Find where the given text appears and provide that cell's center as [x, y] coordinate. 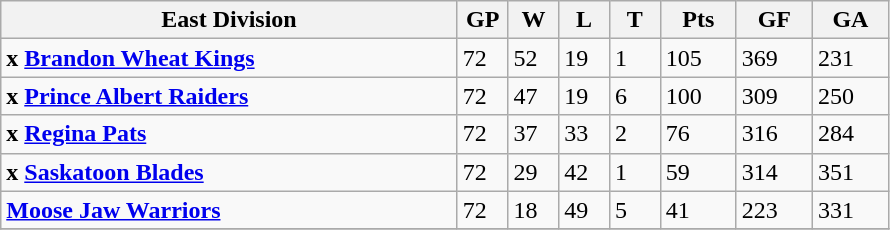
49 [584, 210]
42 [584, 172]
GA [850, 20]
37 [534, 134]
T [634, 20]
East Division [230, 20]
59 [698, 172]
2 [634, 134]
x Regina Pats [230, 134]
351 [850, 172]
GF [774, 20]
33 [584, 134]
331 [850, 210]
Pts [698, 20]
GP [482, 20]
52 [534, 58]
314 [774, 172]
x Prince Albert Raiders [230, 96]
100 [698, 96]
W [534, 20]
309 [774, 96]
Moose Jaw Warriors [230, 210]
5 [634, 210]
250 [850, 96]
316 [774, 134]
76 [698, 134]
369 [774, 58]
231 [850, 58]
105 [698, 58]
47 [534, 96]
29 [534, 172]
L [584, 20]
223 [774, 210]
284 [850, 134]
18 [534, 210]
x Saskatoon Blades [230, 172]
x Brandon Wheat Kings [230, 58]
41 [698, 210]
6 [634, 96]
